Extract the [x, y] coordinate from the center of the cell holding the provided text.  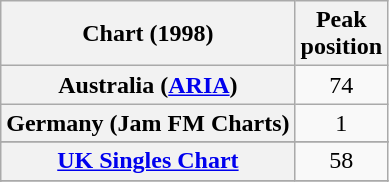
58 [341, 161]
Australia (ARIA) [148, 85]
Chart (1998) [148, 34]
Peakposition [341, 34]
Germany (Jam FM Charts) [148, 123]
1 [341, 123]
UK Singles Chart [148, 161]
74 [341, 85]
